Locate the cell with the specified text and output its [x, y] center coordinate. 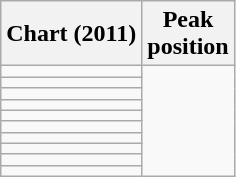
Peakposition [188, 34]
Chart (2011) [72, 34]
